Detect which cell encompasses the target text, then output its (x, y) center coordinate. 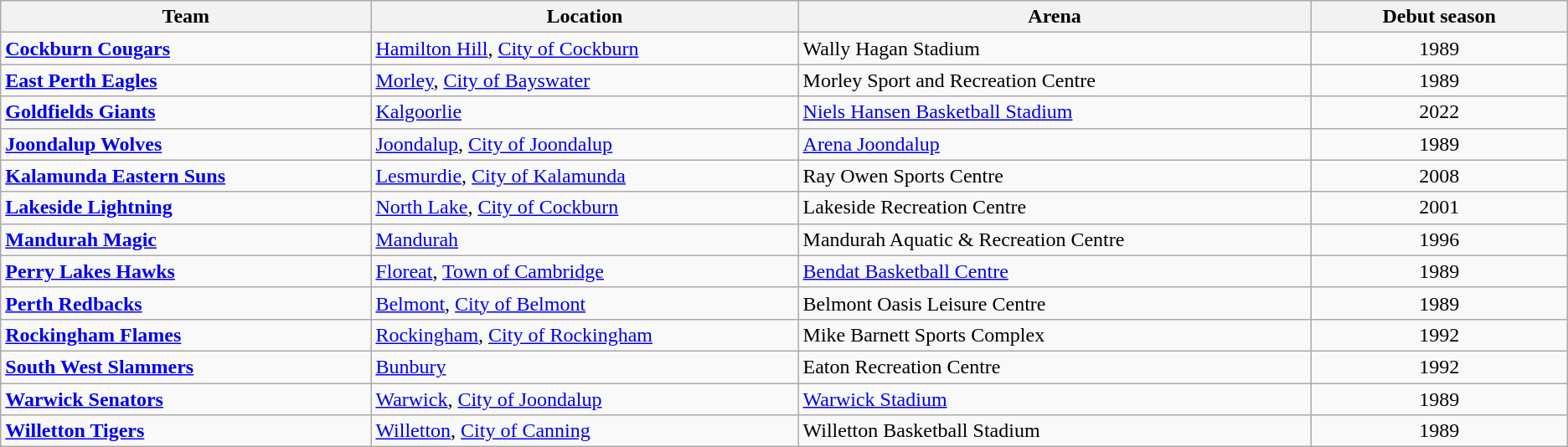
North Lake, City of Cockburn (585, 208)
Kalgoorlie (585, 112)
Bendat Basketball Centre (1055, 271)
Floreat, Town of Cambridge (585, 271)
Wally Hagan Stadium (1055, 49)
2001 (1439, 208)
Belmont Oasis Leisure Centre (1055, 303)
Willetton Tigers (186, 431)
Team (186, 17)
Kalamunda Eastern Suns (186, 176)
Debut season (1439, 17)
Warwick Senators (186, 399)
Joondalup, City of Joondalup (585, 144)
Perry Lakes Hawks (186, 271)
Arena Joondalup (1055, 144)
South West Slammers (186, 367)
Willetton, City of Canning (585, 431)
1996 (1439, 239)
Rockingham Flames (186, 335)
Eaton Recreation Centre (1055, 367)
Perth Redbacks (186, 303)
Joondalup Wolves (186, 144)
Bunbury (585, 367)
2008 (1439, 176)
Morley Sport and Recreation Centre (1055, 80)
Goldfields Giants (186, 112)
Lakeside Lightning (186, 208)
2022 (1439, 112)
Lakeside Recreation Centre (1055, 208)
Hamilton Hill, City of Cockburn (585, 49)
Mike Barnett Sports Complex (1055, 335)
Niels Hansen Basketball Stadium (1055, 112)
Morley, City of Bayswater (585, 80)
Mandurah (585, 239)
Location (585, 17)
Warwick Stadium (1055, 399)
Cockburn Cougars (186, 49)
Ray Owen Sports Centre (1055, 176)
Belmont, City of Belmont (585, 303)
East Perth Eagles (186, 80)
Arena (1055, 17)
Warwick, City of Joondalup (585, 399)
Lesmurdie, City of Kalamunda (585, 176)
Mandurah Aquatic & Recreation Centre (1055, 239)
Willetton Basketball Stadium (1055, 431)
Mandurah Magic (186, 239)
Rockingham, City of Rockingham (585, 335)
